Locate the cell with the specified text and output its [x, y] center coordinate. 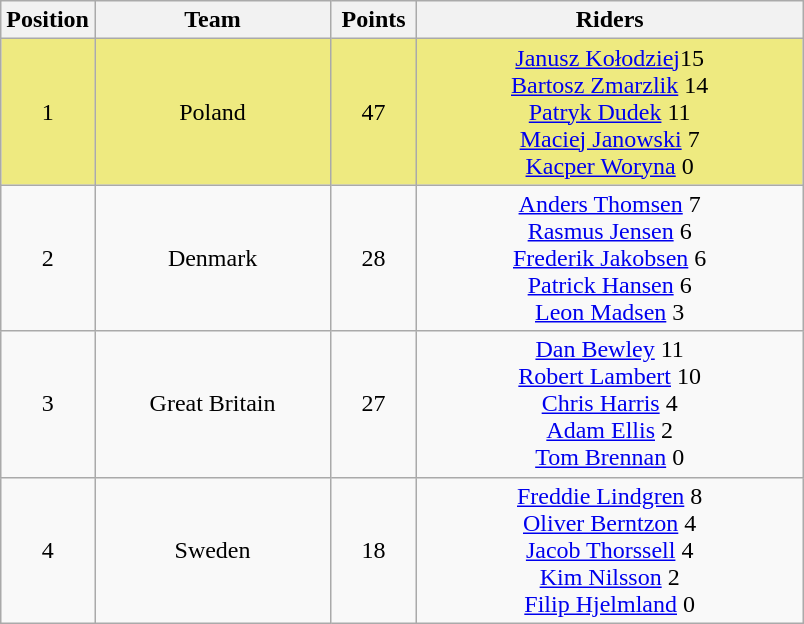
Freddie Lindgren 8Oliver Berntzon 4Jacob Thorssell 4Kim Nilsson 2Filip Hjelmland 0 [610, 550]
27 [374, 404]
Points [374, 20]
Sweden [212, 550]
Poland [212, 112]
Position [48, 20]
Team [212, 20]
47 [374, 112]
28 [374, 258]
4 [48, 550]
Anders Thomsen 7Rasmus Jensen 6Frederik Jakobsen 6Patrick Hansen 6Leon Madsen 3 [610, 258]
Dan Bewley 11Robert Lambert 10Chris Harris 4Adam Ellis 2Tom Brennan 0 [610, 404]
Riders [610, 20]
18 [374, 550]
Great Britain [212, 404]
Janusz Kołodziej15 Bartosz Zmarzlik 14Patryk Dudek 11Maciej Janowski 7Kacper Woryna 0 [610, 112]
1 [48, 112]
2 [48, 258]
Denmark [212, 258]
3 [48, 404]
